Capture the cell that displays the provided text and extract its (X, Y) central coordinate. 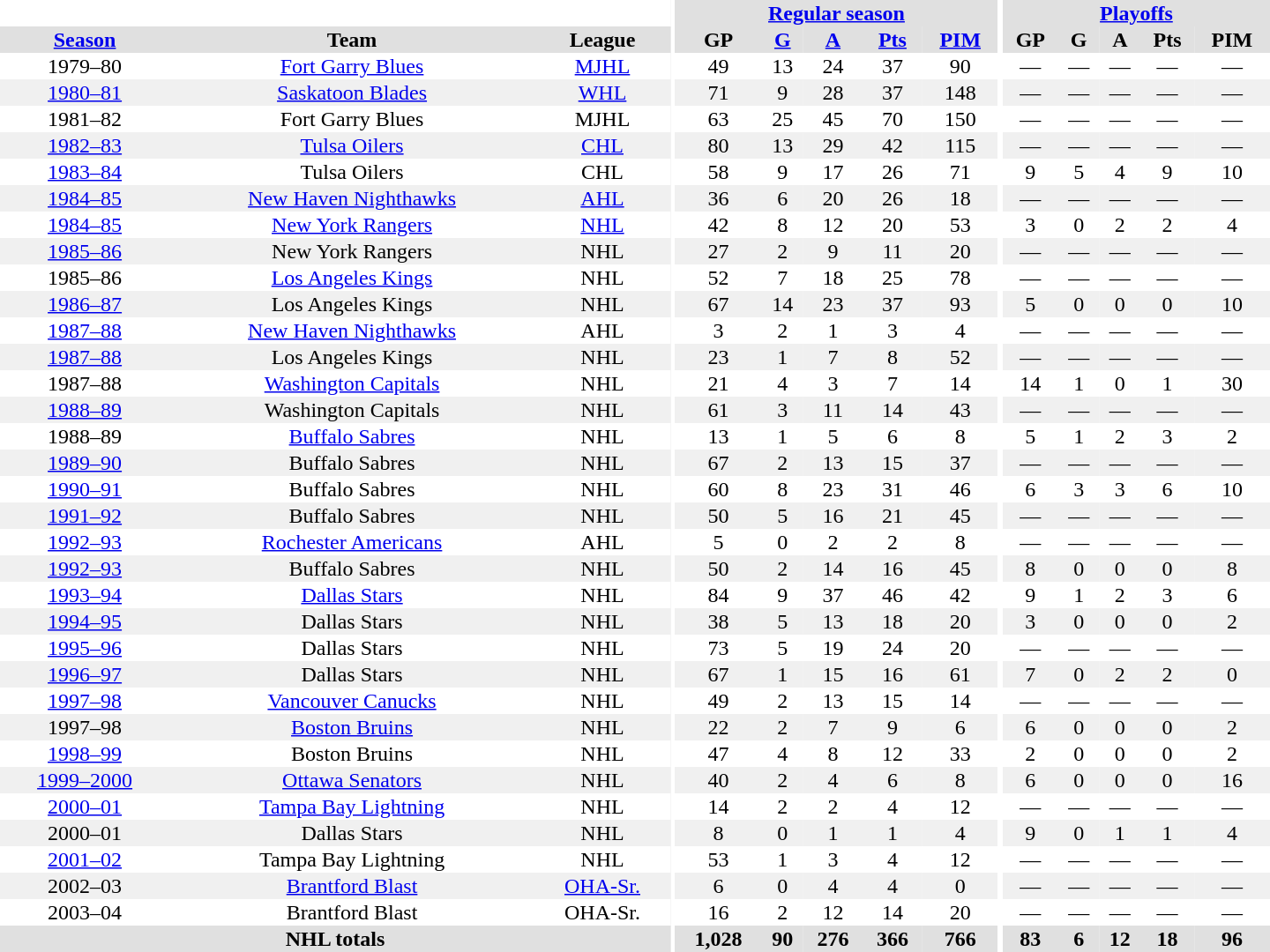
27 (718, 251)
1,028 (718, 939)
Vancouver Canucks (352, 701)
115 (960, 145)
80 (718, 145)
League (602, 40)
1995–96 (85, 648)
2002–03 (85, 886)
NHL totals (335, 939)
40 (718, 780)
1989–90 (85, 463)
276 (833, 939)
Saskatoon Blades (352, 93)
30 (1232, 383)
58 (718, 172)
WHL (602, 93)
1999–2000 (85, 780)
22 (718, 727)
83 (1030, 939)
1981–82 (85, 119)
38 (718, 621)
Rochester Americans (352, 542)
1990–91 (85, 489)
78 (960, 278)
1986–87 (85, 304)
766 (960, 939)
29 (833, 145)
Team (352, 40)
2001–02 (85, 859)
96 (1232, 939)
1983–84 (85, 172)
33 (960, 754)
17 (833, 172)
36 (718, 198)
1980–81 (85, 93)
148 (960, 93)
Ottawa Senators (352, 780)
Playoffs (1136, 13)
31 (893, 489)
73 (718, 648)
1993–94 (85, 595)
1991–92 (85, 516)
93 (960, 304)
366 (893, 939)
70 (893, 119)
43 (960, 410)
Regular season (836, 13)
19 (833, 648)
1998–99 (85, 754)
63 (718, 119)
84 (718, 595)
28 (833, 93)
60 (718, 489)
1994–95 (85, 621)
2003–04 (85, 912)
1979–80 (85, 66)
Season (85, 40)
1996–97 (85, 674)
1982–83 (85, 145)
150 (960, 119)
47 (718, 754)
